Identify which cell holds the provided text, then report its (X, Y) central coordinate. 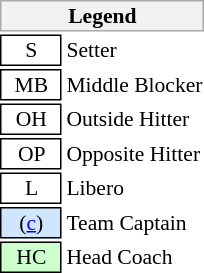
Middle Blocker (134, 85)
Libero (134, 188)
S (32, 50)
(c) (32, 223)
Legend (102, 16)
Setter (134, 50)
L (32, 188)
Team Captain (134, 223)
MB (32, 85)
OH (32, 120)
Opposite Hitter (134, 154)
OP (32, 154)
Outside Hitter (134, 120)
